Extract the [x, y] coordinate from the center of the cell holding the provided text.  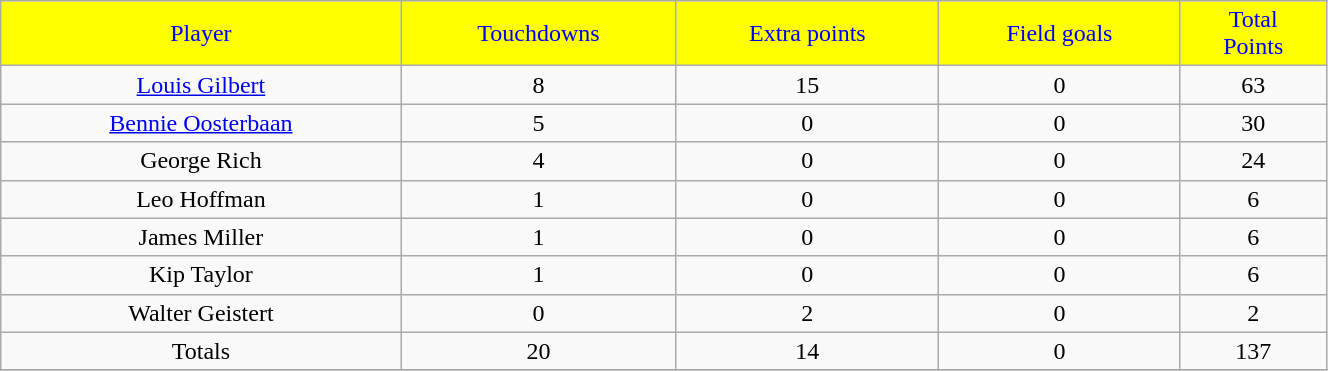
15 [808, 85]
Walter Geistert [201, 313]
Touchdowns [538, 34]
George Rich [201, 161]
4 [538, 161]
8 [538, 85]
Kip Taylor [201, 275]
TotalPoints [1253, 34]
20 [538, 351]
Extra points [808, 34]
James Miller [201, 237]
Leo Hoffman [201, 199]
Totals [201, 351]
Field goals [1060, 34]
24 [1253, 161]
14 [808, 351]
Louis Gilbert [201, 85]
Bennie Oosterbaan [201, 123]
5 [538, 123]
63 [1253, 85]
30 [1253, 123]
137 [1253, 351]
Player [201, 34]
